Pinpoint the cell where the given text exists, returning its (x, y) midpoint coordinate. 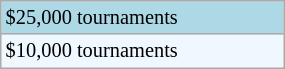
$10,000 tournaments (142, 51)
$25,000 tournaments (142, 17)
